For the text-containing cell, return its midpoint in (x, y) coordinate format. 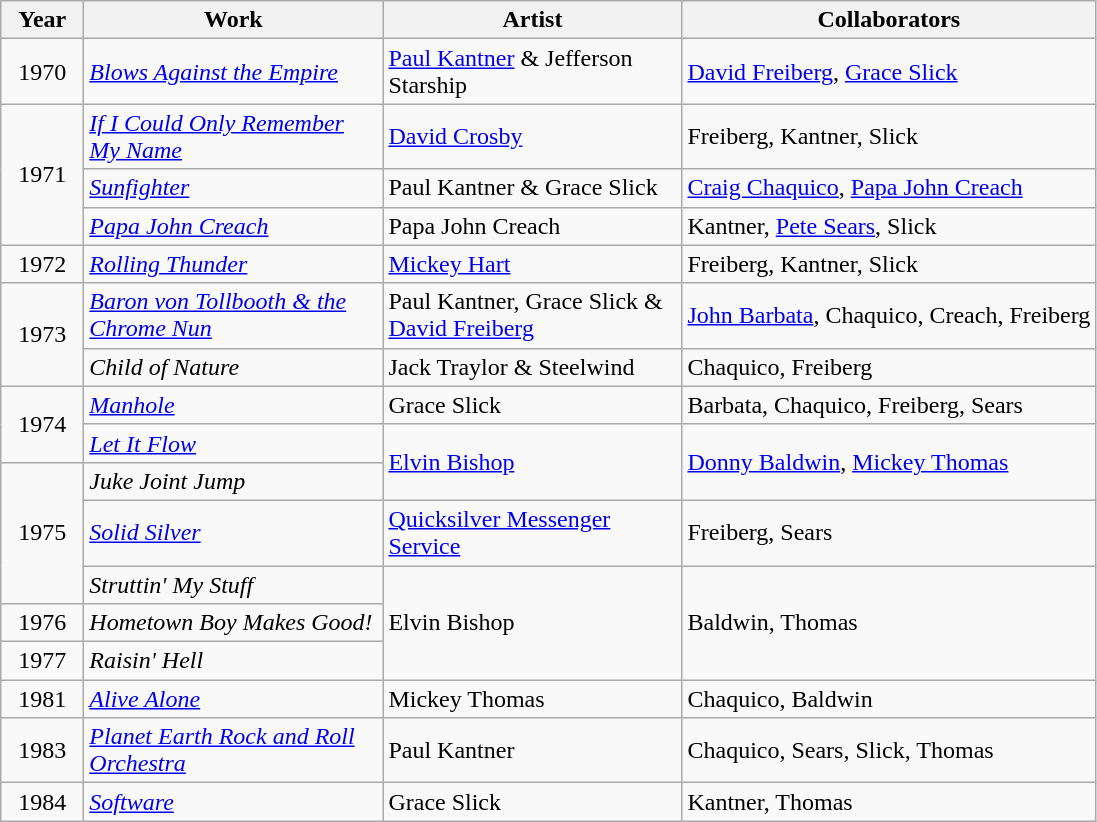
1977 (42, 661)
Baldwin, Thomas (889, 623)
Alive Alone (234, 699)
1984 (42, 802)
Manhole (234, 405)
Hometown Boy Makes Good! (234, 623)
1975 (42, 532)
Raisin' Hell (234, 661)
1973 (42, 334)
Year (42, 20)
1981 (42, 699)
Mickey Thomas (532, 699)
Child of Nature (234, 367)
Kantner, Pete Sears, Slick (889, 226)
Collaborators (889, 20)
Paul Kantner (532, 750)
Quicksilver Messenger Service (532, 532)
Struttin' My Stuff (234, 585)
Sunfighter (234, 188)
Freiberg, Sears (889, 532)
1970 (42, 72)
Rolling Thunder (234, 264)
David Freiberg, Grace Slick (889, 72)
Artist (532, 20)
Jack Traylor & Steelwind (532, 367)
Donny Baldwin, Mickey Thomas (889, 462)
Blows Against the Empire (234, 72)
1976 (42, 623)
Chaquico, Sears, Slick, Thomas (889, 750)
1983 (42, 750)
Chaquico, Baldwin (889, 699)
Craig Chaquico, Papa John Creach (889, 188)
Barbata, Chaquico, Freiberg, Sears (889, 405)
Planet Earth Rock and Roll Orchestra (234, 750)
Kantner, Thomas (889, 802)
John Barbata, Chaquico, Creach, Freiberg (889, 316)
Software (234, 802)
Mickey Hart (532, 264)
Work (234, 20)
1971 (42, 174)
Solid Silver (234, 532)
Paul Kantner & Grace Slick (532, 188)
Chaquico, Freiberg (889, 367)
Paul Kantner, Grace Slick & David Freiberg (532, 316)
Paul Kantner & Jefferson Starship (532, 72)
Baron von Tollbooth & the Chrome Nun (234, 316)
Let It Flow (234, 443)
1972 (42, 264)
Juke Joint Jump (234, 481)
If I Could Only Remember My Name (234, 136)
David Crosby (532, 136)
1974 (42, 424)
